Search for the cell housing the specified text and yield its (X, Y) center coordinate. 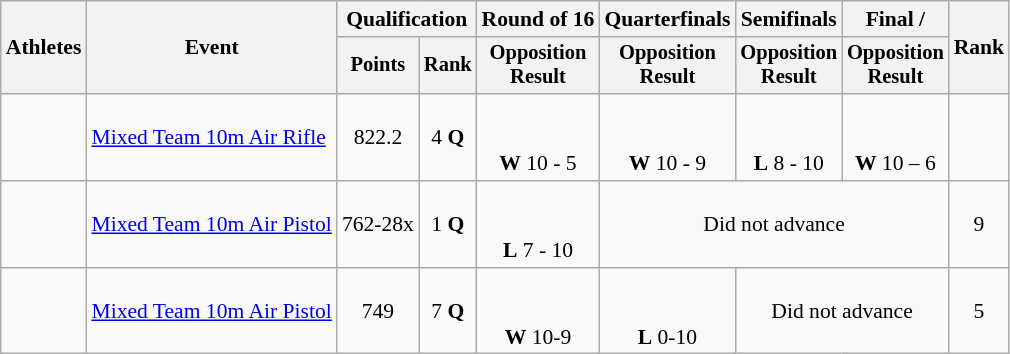
Qualification (407, 19)
9 (980, 224)
Quarterfinals (667, 19)
Mixed Team 10m Air Rifle (211, 138)
Final / (896, 19)
822.2 (378, 138)
Round of 16 (538, 19)
Mixed Team 10m Air Pistol (211, 224)
762-28x (378, 224)
L 7 - 10 (538, 224)
W 10 – 6 (896, 138)
W 10 - 5 (538, 138)
Semifinals (788, 19)
Event (211, 48)
Athletes (44, 48)
4 Q (448, 138)
1 Q (448, 224)
Did not advance (774, 224)
L 8 - 10 (788, 138)
Points (378, 66)
W 10 - 9 (667, 138)
